Find where the given text appears and provide that cell's center as [x, y] coordinate. 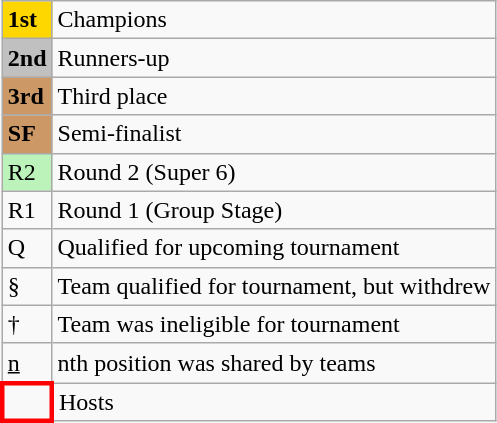
SF [27, 134]
Round 2 (Super 6) [274, 172]
† [27, 324]
R1 [27, 210]
R2 [27, 172]
Hosts [274, 402]
n [27, 363]
3rd [27, 96]
Round 1 (Group Stage) [274, 210]
Champions [274, 20]
nth position was shared by teams [274, 363]
Runners-up [274, 58]
Semi-finalist [274, 134]
Qualified for upcoming tournament [274, 248]
1st [27, 20]
Third place [274, 96]
Team was ineligible for tournament [274, 324]
2nd [27, 58]
Q [27, 248]
§ [27, 286]
Team qualified for tournament, but withdrew [274, 286]
